Extract the [x, y] coordinate from the center of the cell holding the provided text.  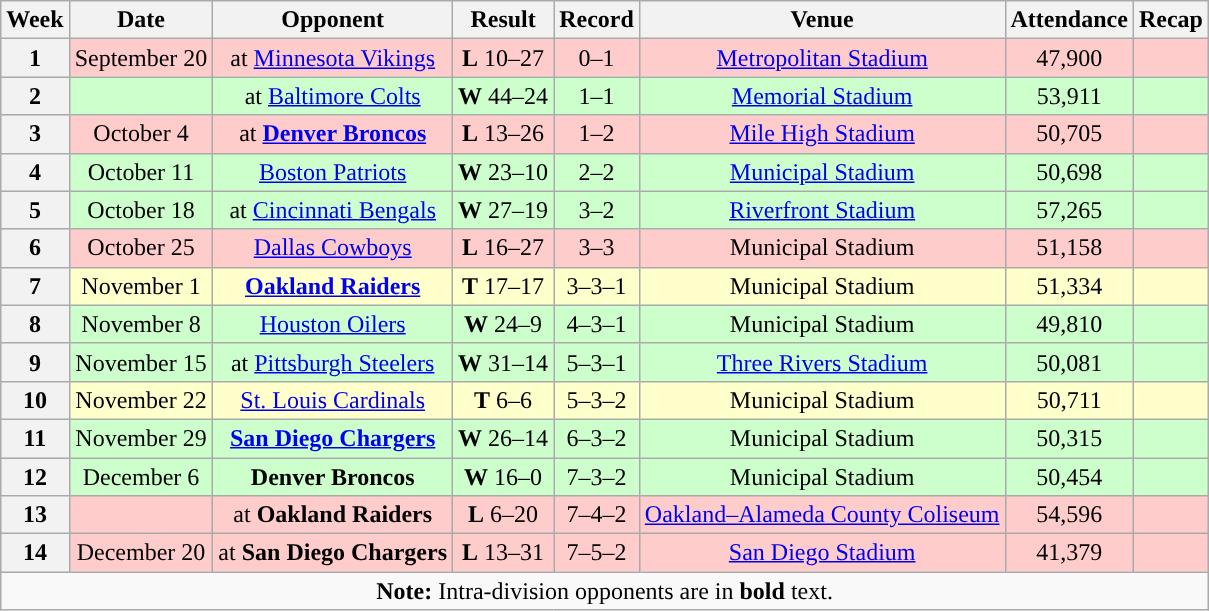
50,454 [1069, 477]
5 [35, 210]
Date [141, 20]
L 10–27 [504, 58]
Venue [822, 20]
4 [35, 172]
7 [35, 286]
W 16–0 [504, 477]
at Baltimore Colts [333, 96]
Attendance [1069, 20]
Opponent [333, 20]
November 1 [141, 286]
November 29 [141, 438]
Riverfront Stadium [822, 210]
7–3–2 [597, 477]
at Minnesota Vikings [333, 58]
11 [35, 438]
0–1 [597, 58]
T 6–6 [504, 400]
December 6 [141, 477]
San Diego Stadium [822, 553]
November 22 [141, 400]
2 [35, 96]
1 [35, 58]
W 31–14 [504, 362]
Metropolitan Stadium [822, 58]
2–2 [597, 172]
W 24–9 [504, 324]
3–3 [597, 248]
Week [35, 20]
L 16–27 [504, 248]
November 15 [141, 362]
51,334 [1069, 286]
9 [35, 362]
Dallas Cowboys [333, 248]
Boston Patriots [333, 172]
5–3–1 [597, 362]
51,158 [1069, 248]
Result [504, 20]
Record [597, 20]
50,705 [1069, 134]
1–2 [597, 134]
50,698 [1069, 172]
10 [35, 400]
8 [35, 324]
November 8 [141, 324]
San Diego Chargers [333, 438]
4–3–1 [597, 324]
13 [35, 515]
at Oakland Raiders [333, 515]
6 [35, 248]
1–1 [597, 96]
53,911 [1069, 96]
14 [35, 553]
Note: Intra-division opponents are in bold text. [605, 591]
October 25 [141, 248]
Denver Broncos [333, 477]
October 4 [141, 134]
at Pittsburgh Steelers [333, 362]
W 23–10 [504, 172]
L 6–20 [504, 515]
50,711 [1069, 400]
6–3–2 [597, 438]
47,900 [1069, 58]
W 44–24 [504, 96]
St. Louis Cardinals [333, 400]
41,379 [1069, 553]
Recap [1170, 20]
3 [35, 134]
L 13–26 [504, 134]
54,596 [1069, 515]
October 11 [141, 172]
L 13–31 [504, 553]
Three Rivers Stadium [822, 362]
Houston Oilers [333, 324]
57,265 [1069, 210]
October 18 [141, 210]
at Denver Broncos [333, 134]
7–4–2 [597, 515]
3–3–1 [597, 286]
W 27–19 [504, 210]
at Cincinnati Bengals [333, 210]
Oakland–Alameda County Coliseum [822, 515]
5–3–2 [597, 400]
Memorial Stadium [822, 96]
T 17–17 [504, 286]
12 [35, 477]
W 26–14 [504, 438]
49,810 [1069, 324]
Oakland Raiders [333, 286]
Mile High Stadium [822, 134]
7–5–2 [597, 553]
December 20 [141, 553]
50,081 [1069, 362]
at San Diego Chargers [333, 553]
50,315 [1069, 438]
3–2 [597, 210]
September 20 [141, 58]
